Return the (X, Y) coordinate for the center point of the cell that contains the specified text.  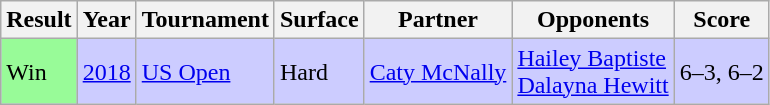
6–3, 6–2 (722, 72)
Opponents (593, 20)
Year (106, 20)
Tournament (205, 20)
Surface (319, 20)
Partner (438, 20)
US Open (205, 72)
Caty McNally (438, 72)
2018 (106, 72)
Hard (319, 72)
Hailey Baptiste Dalayna Hewitt (593, 72)
Result (39, 20)
Win (39, 72)
Score (722, 20)
